Extract the [x, y] coordinate from the center of the cell holding the provided text.  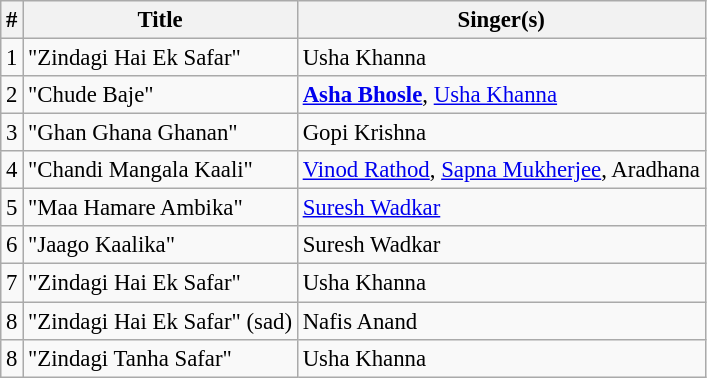
"Chandi Mangala Kaali" [160, 170]
"Chude Baje" [160, 95]
"Ghan Ghana Ghanan" [160, 133]
"Zindagi Tanha Safar" [160, 358]
6 [12, 245]
# [12, 20]
Vinod Rathod, Sapna Mukherjee, Aradhana [501, 170]
"Jaago Kaalika" [160, 245]
1 [12, 58]
Gopi Krishna [501, 133]
4 [12, 170]
3 [12, 133]
7 [12, 283]
"Zindagi Hai Ek Safar" (sad) [160, 321]
"Maa Hamare Ambika" [160, 208]
5 [12, 208]
2 [12, 95]
Singer(s) [501, 20]
Asha Bhosle, Usha Khanna [501, 95]
Title [160, 20]
Nafis Anand [501, 321]
